Provide the (x, y) coordinate of the cell's center where the given text is located.  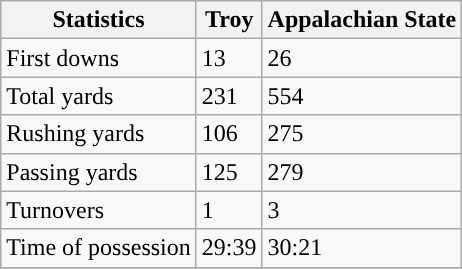
3 (362, 210)
554 (362, 96)
Appalachian State (362, 20)
106 (229, 134)
29:39 (229, 248)
Troy (229, 20)
1 (229, 210)
Passing yards (99, 172)
275 (362, 134)
Turnovers (99, 210)
30:21 (362, 248)
Statistics (99, 20)
26 (362, 58)
Time of possession (99, 248)
13 (229, 58)
279 (362, 172)
Rushing yards (99, 134)
125 (229, 172)
231 (229, 96)
Total yards (99, 96)
First downs (99, 58)
